Identify which cell holds the provided text, then report its [x, y] central coordinate. 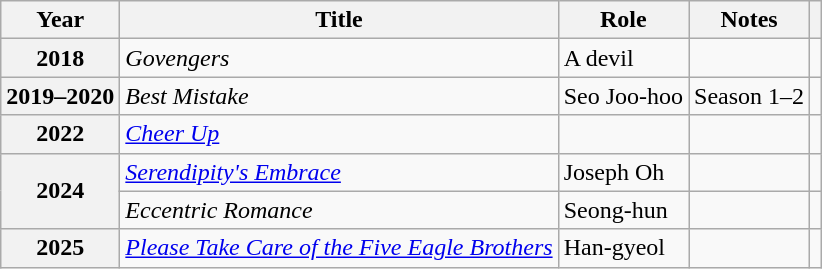
Seo Joo-hoo [623, 96]
Govengers [339, 58]
2019–2020 [60, 96]
Cheer Up [339, 134]
Joseph Oh [623, 172]
Seong-hun [623, 210]
Title [339, 20]
Eccentric Romance [339, 210]
Season 1–2 [750, 96]
Role [623, 20]
2025 [60, 248]
Please Take Care of the Five Eagle Brothers [339, 248]
2022 [60, 134]
Han-gyeol [623, 248]
Best Mistake [339, 96]
A devil [623, 58]
2018 [60, 58]
Notes [750, 20]
Year [60, 20]
2024 [60, 191]
Serendipity's Embrace [339, 172]
